Determine the (x, y) coordinate at the center of the cell enclosing the given text.  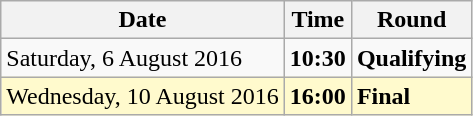
16:00 (318, 96)
10:30 (318, 58)
Round (411, 20)
Wednesday, 10 August 2016 (143, 96)
Date (143, 20)
Saturday, 6 August 2016 (143, 58)
Time (318, 20)
Final (411, 96)
Qualifying (411, 58)
